Detect which cell encompasses the target text, then output its (x, y) center coordinate. 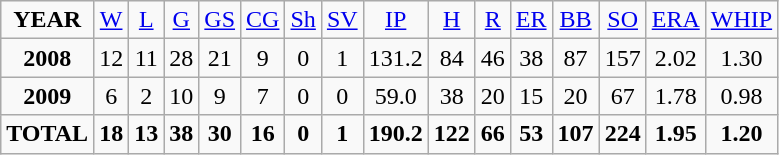
IP (396, 20)
1.20 (741, 134)
16 (263, 134)
YEAR (48, 20)
224 (622, 134)
2 (146, 96)
6 (112, 96)
2.02 (676, 58)
TOTAL (48, 134)
R (492, 20)
15 (531, 96)
53 (531, 134)
1.95 (676, 134)
28 (182, 58)
1.78 (676, 96)
Sh (303, 20)
10 (182, 96)
12 (112, 58)
G (182, 20)
30 (220, 134)
ER (531, 20)
46 (492, 58)
87 (576, 58)
L (146, 20)
21 (220, 58)
W (112, 20)
157 (622, 58)
2008 (48, 58)
1.30 (741, 58)
11 (146, 58)
67 (622, 96)
59.0 (396, 96)
66 (492, 134)
ERA (676, 20)
BB (576, 20)
122 (452, 134)
H (452, 20)
WHIP (741, 20)
SV (342, 20)
SO (622, 20)
0.98 (741, 96)
84 (452, 58)
131.2 (396, 58)
GS (220, 20)
13 (146, 134)
107 (576, 134)
2009 (48, 96)
7 (263, 96)
190.2 (396, 134)
18 (112, 134)
CG (263, 20)
